Provide the [X, Y] coordinate of the cell's center where the given text is located.  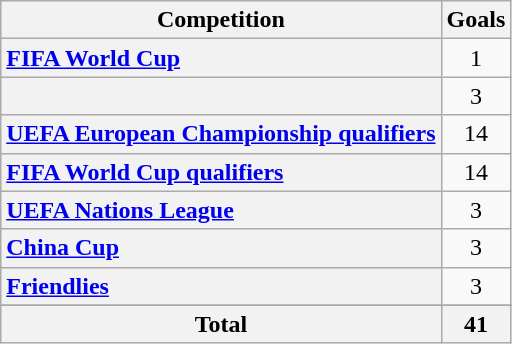
Total [221, 324]
UEFA European Championship qualifiers [221, 134]
Friendlies [221, 286]
FIFA World Cup qualifiers [221, 172]
1 [476, 58]
Goals [476, 20]
China Cup [221, 248]
41 [476, 324]
UEFA Nations League [221, 210]
FIFA World Cup [221, 58]
Competition [221, 20]
